From the cell containing the given text, extract its center point as [x, y] coordinate. 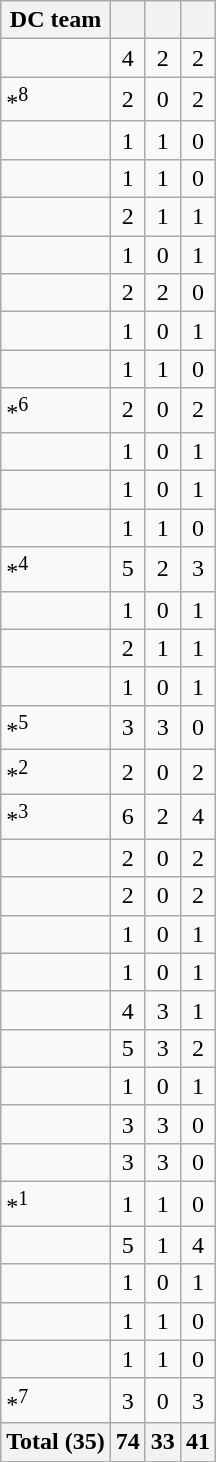
41 [198, 1442]
*1 [56, 1204]
6 [128, 816]
*8 [56, 100]
DC team [56, 20]
*2 [56, 772]
*5 [56, 728]
*6 [56, 410]
74 [128, 1442]
*7 [56, 1400]
33 [162, 1442]
*4 [56, 570]
*3 [56, 816]
Total (35) [56, 1442]
